Determine the (X, Y) coordinate at the center of the cell enclosing the given text.  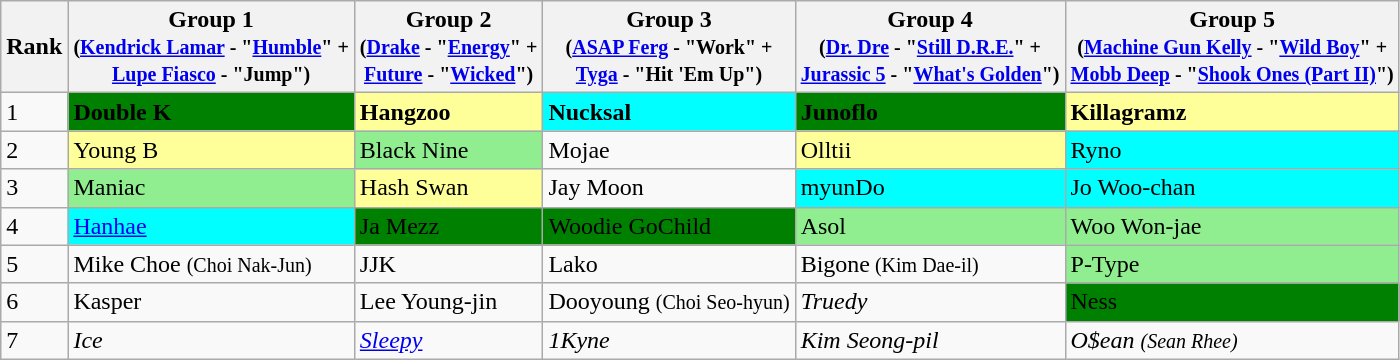
Jay Moon (669, 188)
3 (34, 188)
Mike Choe (Choi Nak-Jun) (211, 264)
Jo Woo-chan (1232, 188)
1Kyne (669, 340)
Black Nine (448, 150)
Dooyoung (Choi Seo-hyun) (669, 302)
Ness (1232, 302)
Asol (930, 226)
Nucksal (669, 112)
1 (34, 112)
7 (34, 340)
myunDo (930, 188)
Ja Mezz (448, 226)
Group 4 (Dr. Dre - "Still D.R.E." + Jurassic 5 - "What's Golden") (930, 47)
Ryno (1232, 150)
Woodie GoChild (669, 226)
Ice (211, 340)
Woo Won-jae (1232, 226)
JJK (448, 264)
Group 2 (Drake - "Energy" + Future - "Wicked") (448, 47)
Kasper (211, 302)
Group 5 (Machine Gun Kelly - "Wild Boy" + Mobb Deep - "Shook Ones (Part II)") (1232, 47)
Maniac (211, 188)
Rank (34, 47)
Mojae (669, 150)
Hanhae (211, 226)
2 (34, 150)
O$ean (Sean Rhee) (1232, 340)
Lee Young-jin (448, 302)
Junoflo (930, 112)
5 (34, 264)
Sleepy (448, 340)
Bigone (Kim Dae-il) (930, 264)
Group 1 (Kendrick Lamar - "Humble" + Lupe Fiasco - "Jump") (211, 47)
P-Type (1232, 264)
Hangzoo (448, 112)
Lako (669, 264)
Killagramz (1232, 112)
6 (34, 302)
Olltii (930, 150)
Group 3 (ASAP Ferg - "Work" + Tyga - "Hit 'Em Up") (669, 47)
Truedy (930, 302)
Hash Swan (448, 188)
Double K (211, 112)
Kim Seong-pil (930, 340)
4 (34, 226)
Young B (211, 150)
